From the cell containing the given text, extract its center point as (x, y) coordinate. 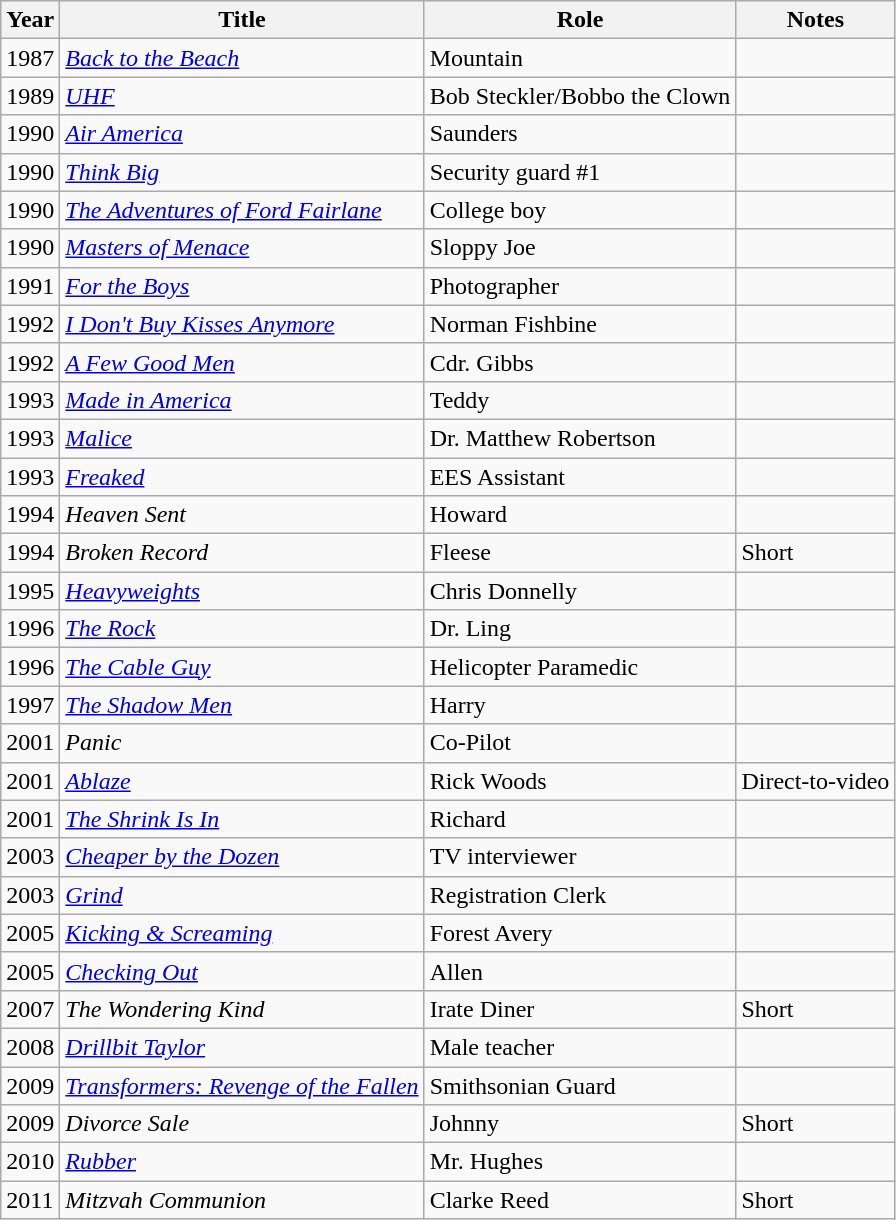
Smithsonian Guard (580, 1085)
Rick Woods (580, 781)
The Wondering Kind (242, 1009)
Grind (242, 895)
Malice (242, 438)
Photographer (580, 286)
Drillbit Taylor (242, 1047)
Security guard #1 (580, 172)
Richard (580, 819)
Chris Donnelly (580, 591)
2010 (30, 1162)
Broken Record (242, 553)
Howard (580, 515)
Made in America (242, 400)
Air America (242, 134)
2008 (30, 1047)
Transformers: Revenge of the Fallen (242, 1085)
Male teacher (580, 1047)
College boy (580, 210)
Ablaze (242, 781)
1991 (30, 286)
Title (242, 20)
Co-Pilot (580, 743)
The Cable Guy (242, 667)
Freaked (242, 477)
The Shrink Is In (242, 819)
2011 (30, 1200)
Dr. Ling (580, 629)
Role (580, 20)
Sloppy Joe (580, 248)
Checking Out (242, 971)
Fleese (580, 553)
Irate Diner (580, 1009)
Divorce Sale (242, 1124)
Direct-to-video (816, 781)
Heavyweights (242, 591)
EES Assistant (580, 477)
Year (30, 20)
Registration Clerk (580, 895)
Heaven Sent (242, 515)
1995 (30, 591)
UHF (242, 96)
Johnny (580, 1124)
Mr. Hughes (580, 1162)
1997 (30, 705)
Mitzvah Communion (242, 1200)
Forest Avery (580, 933)
The Rock (242, 629)
I Don't Buy Kisses Anymore (242, 324)
Cheaper by the Dozen (242, 857)
Cdr. Gibbs (580, 362)
Think Big (242, 172)
Helicopter Paramedic (580, 667)
1989 (30, 96)
2007 (30, 1009)
Harry (580, 705)
Bob Steckler/Bobbo the Clown (580, 96)
Panic (242, 743)
Dr. Matthew Robertson (580, 438)
The Shadow Men (242, 705)
1987 (30, 58)
Saunders (580, 134)
Masters of Menace (242, 248)
Norman Fishbine (580, 324)
Allen (580, 971)
For the Boys (242, 286)
TV interviewer (580, 857)
The Adventures of Ford Fairlane (242, 210)
Notes (816, 20)
Clarke Reed (580, 1200)
A Few Good Men (242, 362)
Back to the Beach (242, 58)
Mountain (580, 58)
Kicking & Screaming (242, 933)
Rubber (242, 1162)
Teddy (580, 400)
